Find where the given text appears and provide that cell's center as (x, y) coordinate. 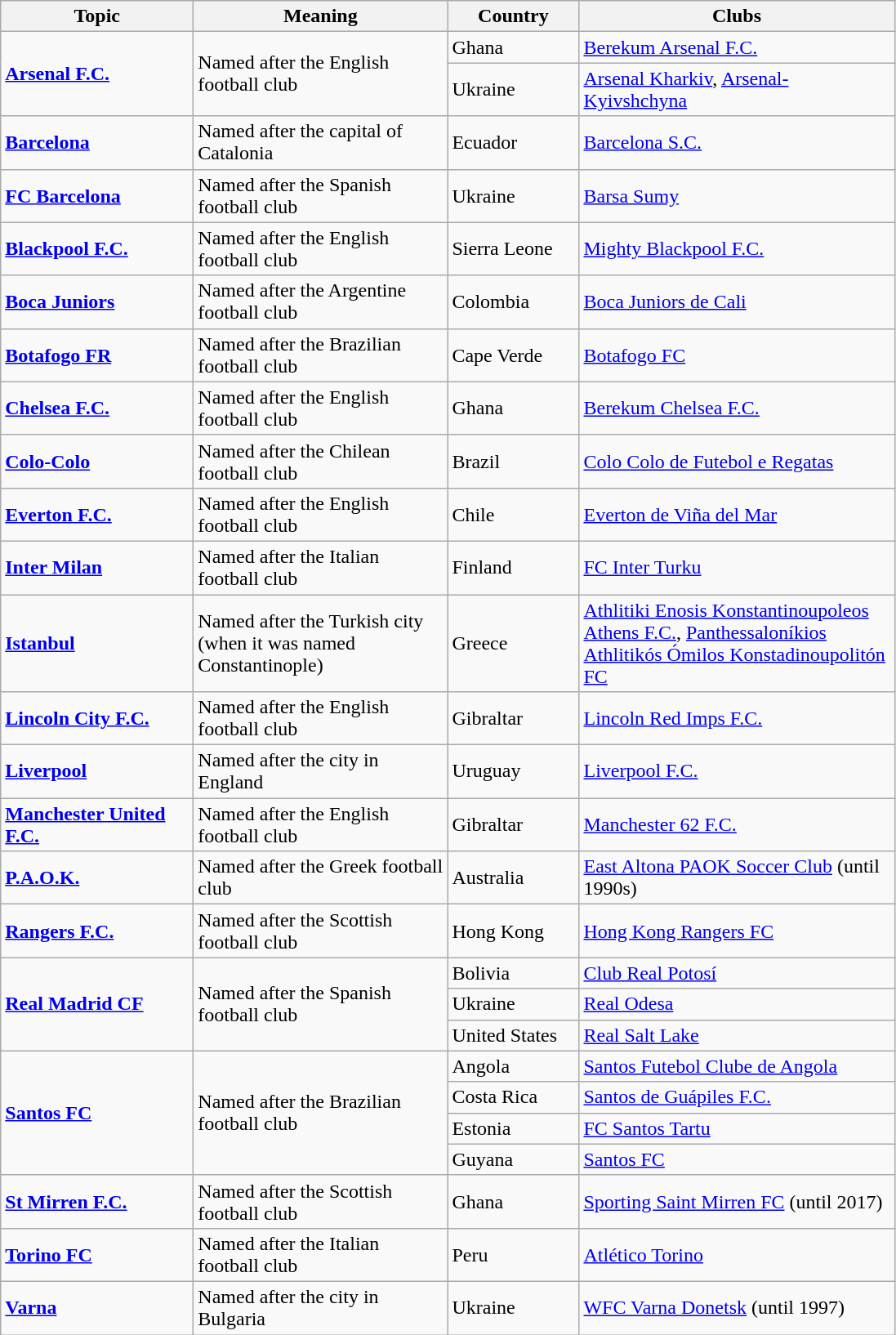
Finland (513, 567)
Liverpool (97, 771)
Guyana (513, 1159)
Manchester United F.C. (97, 825)
Clubs (737, 16)
Named after the Chilean football club (320, 461)
Hong Kong Rangers FC (737, 931)
Arsenal Kharkiv, Arsenal-Kyivshchyna (737, 90)
Greece (513, 644)
Hong Kong (513, 931)
Ecuador (513, 142)
Colo Colo de Futebol e Regatas (737, 461)
Varna (97, 1307)
Barcelona S.C. (737, 142)
Named after the city in Bulgaria (320, 1307)
FC Barcelona (97, 196)
Meaning (320, 16)
Athlitiki Enosis Konstantinoupoleos Athens F.C., Panthessaloníkios Athlitikós Ómilos Konstadinoupolitón FC (737, 644)
Named after the city in England (320, 771)
Topic (97, 16)
WFC Varna Donetsk (until 1997) (737, 1307)
Lincoln Red Imps F.C. (737, 719)
Named after the Turkish city (when it was named Constantinople) (320, 644)
United States (513, 1035)
Lincoln City F.C. (97, 719)
Blackpool F.C. (97, 248)
Atlético Torino (737, 1255)
Estonia (513, 1128)
FC Inter Turku (737, 567)
Manchester 62 F.C. (737, 825)
Santos de Guápiles F.C. (737, 1097)
Berekum Chelsea F.C. (737, 409)
Boca Juniors de Cali (737, 302)
Angola (513, 1066)
Arsenal F.C. (97, 74)
Sierra Leone (513, 248)
Cape Verde (513, 355)
Brazil (513, 461)
Mighty Blackpool F.C. (737, 248)
Santos Futebol Clube de Angola (737, 1066)
Costa Rica (513, 1097)
FC Santos Tartu (737, 1128)
St Mirren F.C. (97, 1201)
Liverpool F.C. (737, 771)
Berekum Arsenal F.C. (737, 47)
Chelsea F.C. (97, 409)
Colombia (513, 302)
Botafogo FC (737, 355)
Boca Juniors (97, 302)
Bolivia (513, 973)
Uruguay (513, 771)
East Altona PAOK Soccer Club (until 1990s) (737, 877)
Real Madrid CF (97, 1004)
Peru (513, 1255)
Country (513, 16)
Sporting Saint Mirren FC (until 2017) (737, 1201)
Torino FC (97, 1255)
Real Odesa (737, 1004)
P.A.O.K. (97, 877)
Club Real Potosí (737, 973)
Istanbul (97, 644)
Inter Milan (97, 567)
Named after the Greek football club (320, 877)
Rangers F.C. (97, 931)
Barsa Sumy (737, 196)
Botafogo FR (97, 355)
Everton F.C. (97, 515)
Named after the capital of Catalonia (320, 142)
Named after the Argentine football club (320, 302)
Colo-Colo (97, 461)
Barcelona (97, 142)
Chile (513, 515)
Everton de Viña del Mar (737, 515)
Real Salt Lake (737, 1035)
Australia (513, 877)
